Return the (x, y) coordinate for the center point of the cell that contains the specified text.  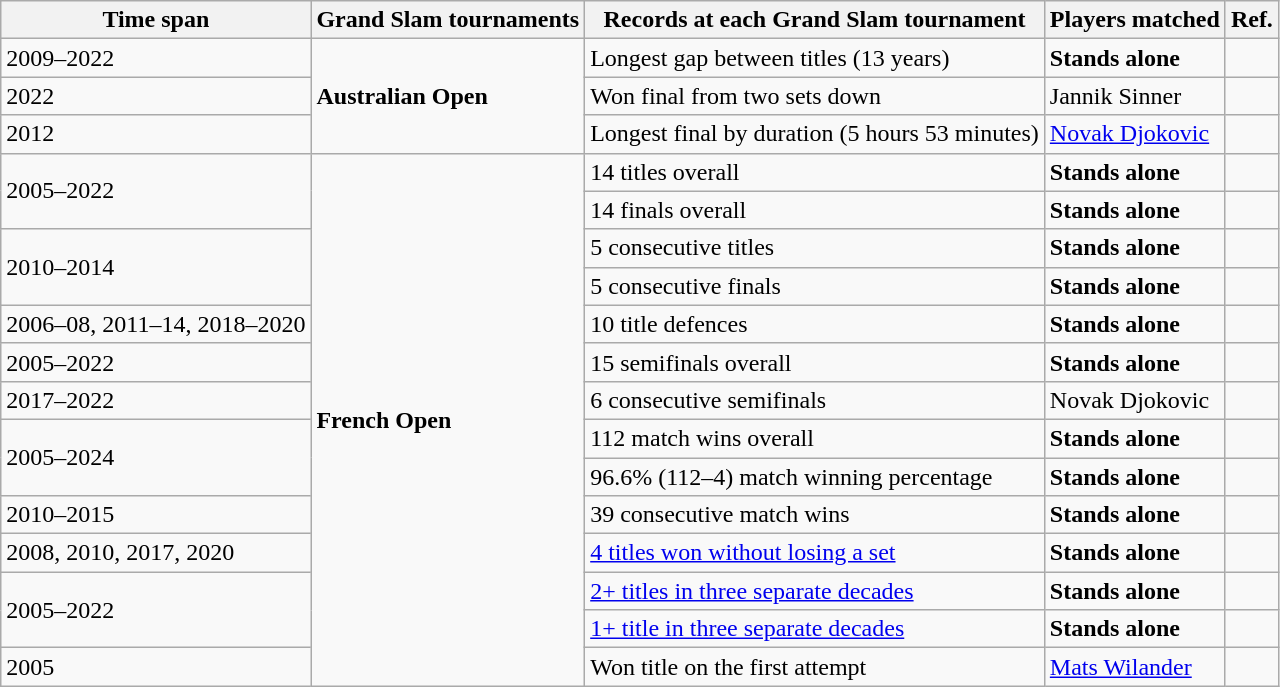
Ref. (1252, 20)
French Open (448, 420)
14 finals overall (815, 210)
14 titles overall (815, 172)
2012 (156, 134)
Longest gap between titles (13 years) (815, 58)
5 consecutive finals (815, 286)
96.6% (112–4) match winning percentage (815, 477)
2017–2022 (156, 400)
Jannik Sinner (1134, 96)
2022 (156, 96)
10 title defences (815, 324)
39 consecutive match wins (815, 515)
112 match wins overall (815, 438)
Records at each Grand Slam tournament (815, 20)
Players matched (1134, 20)
Mats Wilander (1134, 667)
2+ titles in three separate decades (815, 591)
2005–2024 (156, 457)
2010–2014 (156, 267)
1+ title in three separate decades (815, 629)
4 titles won without losing a set (815, 553)
2005 (156, 667)
2009–2022 (156, 58)
15 semifinals overall (815, 362)
2006–08, 2011–14, 2018–2020 (156, 324)
Australian Open (448, 96)
Grand Slam tournaments (448, 20)
2010–2015 (156, 515)
6 consecutive semifinals (815, 400)
5 consecutive titles (815, 248)
Time span (156, 20)
Longest final by duration (5 hours 53 minutes) (815, 134)
Won title on the first attempt (815, 667)
2008, 2010, 2017, 2020 (156, 553)
Won final from two sets down (815, 96)
